Pinpoint the cell where the given text exists, returning its [x, y] midpoint coordinate. 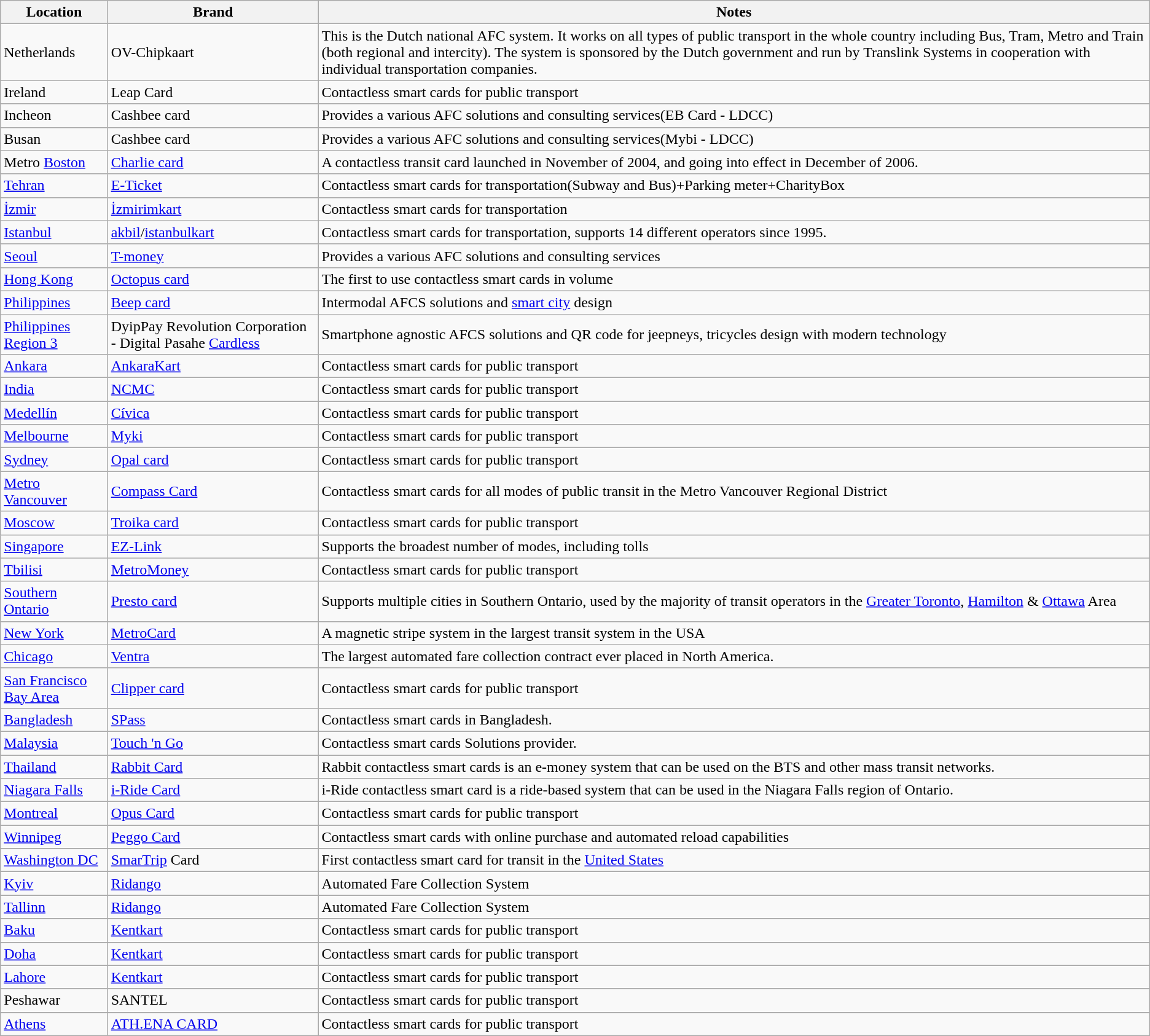
NCMC [213, 390]
Netherlands [54, 52]
SANTEL [213, 1000]
Brand [213, 12]
San Francisco Bay Area [54, 688]
Touch 'n Go [213, 743]
Opal card [213, 460]
Compass Card [213, 492]
SPass [213, 720]
New York [54, 633]
SmarTrip Card [213, 860]
Niagara Falls [54, 790]
Busan [54, 139]
Contactless smart cards for transportation [733, 209]
i-Ride Card [213, 790]
Hong Kong [54, 279]
Intermodal AFCS solutions and smart city design [733, 302]
Provides a various AFC solutions and consulting services [733, 256]
Medellín [54, 413]
A magnetic stripe system in the largest transit system in the USA [733, 633]
Lahore [54, 977]
Myki [213, 436]
Seoul [54, 256]
Peshawar [54, 1000]
Incheon [54, 116]
Tehran [54, 186]
Tbilisi [54, 570]
Chicago [54, 656]
Istanbul [54, 232]
Contactless smart cards with online purchase and automated reload capabilities [733, 837]
Provides a various AFC solutions and consulting services(EB Card - LDCC) [733, 116]
Metro Vancouver [54, 492]
India [54, 390]
i-Ride contactless smart card is a ride-based system that can be used in the Niagara Falls region of Ontario. [733, 790]
Washington DC [54, 860]
Malaysia [54, 743]
Peggo Card [213, 837]
Metro Boston [54, 162]
DyipPay Revolution Corporation - Digital Pasahe Cardless [213, 334]
Tallinn [54, 907]
Contactless smart cards in Bangladesh. [733, 720]
First contactless smart card for transit in the United States [733, 860]
Moscow [54, 523]
Supports multiple cities in Southern Ontario, used by the majority of transit operators in the Greater Toronto, Hamilton & Ottawa Area [733, 601]
Contactless smart cards for all modes of public transit in the Metro Vancouver Regional District [733, 492]
MetroMoney [213, 570]
Ireland [54, 92]
Ventra [213, 656]
Presto card [213, 601]
Leap Card [213, 92]
Location [54, 12]
Smartphone agnostic AFCS solutions and QR code for jeepneys, tricycles design with modern technology [733, 334]
Contactless smart cards Solutions provider. [733, 743]
Ankara [54, 366]
Singapore [54, 546]
Sydney [54, 460]
The largest automated fare collection contract ever placed in North America. [733, 656]
Rabbit Card [213, 766]
Baku [54, 930]
Octopus card [213, 279]
A contactless transit card launched in November of 2004, and going into effect in December of 2006. [733, 162]
AnkaraKart [213, 366]
Southern Ontario [54, 601]
Troika card [213, 523]
Rabbit contactless smart cards is an e-money system that can be used on the BTS and other mass transit networks. [733, 766]
Notes [733, 12]
Philippines Region 3 [54, 334]
Doha [54, 954]
T-money [213, 256]
Charlie card [213, 162]
Kyiv [54, 884]
akbil/istanbulkart [213, 232]
Thailand [54, 766]
Melbourne [54, 436]
İzmirimkart [213, 209]
Winnipeg [54, 837]
EZ-Link [213, 546]
İzmir [54, 209]
Montreal [54, 814]
Beep card [213, 302]
Athens [54, 1024]
The first to use contactless smart cards in volume [733, 279]
ATH.ENA CARD [213, 1024]
Clipper card [213, 688]
Provides a various AFC solutions and consulting services(Mybi - LDCC) [733, 139]
Cívica [213, 413]
Contactless smart cards for transportation(Subway and Bus)+Parking meter+CharityBox [733, 186]
Supports the broadest number of modes, including tolls [733, 546]
Opus Card [213, 814]
E-Ticket [213, 186]
Philippines [54, 302]
Bangladesh [54, 720]
OV-Chipkaart [213, 52]
Contactless smart cards for transportation, supports 14 different operators since 1995. [733, 232]
MetroCard [213, 633]
